Capture the cell that displays the provided text and extract its (x, y) central coordinate. 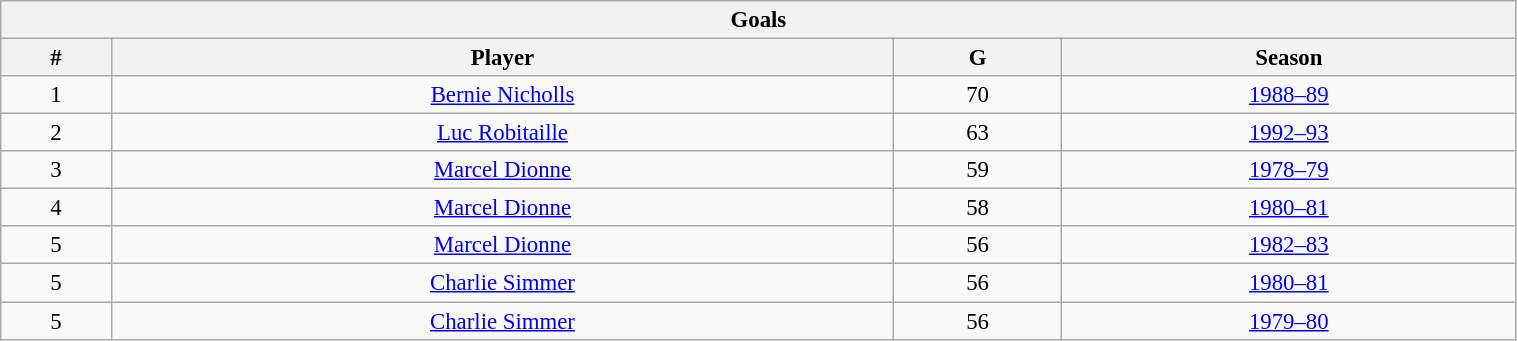
3 (56, 170)
Bernie Nicholls (502, 95)
63 (978, 133)
Goals (758, 20)
1979–80 (1289, 321)
4 (56, 208)
1 (56, 95)
58 (978, 208)
1982–83 (1289, 245)
1988–89 (1289, 95)
G (978, 58)
70 (978, 95)
1992–93 (1289, 133)
Luc Robitaille (502, 133)
1978–79 (1289, 170)
# (56, 58)
59 (978, 170)
Season (1289, 58)
Player (502, 58)
2 (56, 133)
